Scan for the cell matching the given text and deliver its [x, y] coordinate at center. 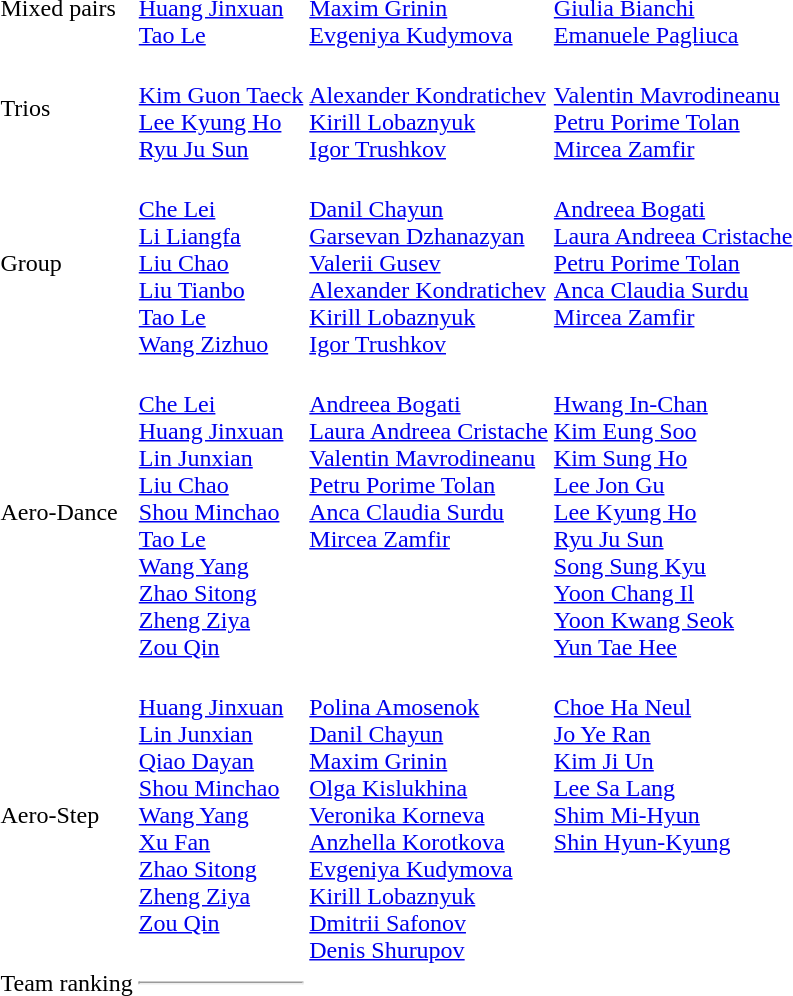
Alexander KondratichevKirill LobaznyukIgor Trushkov [429, 108]
Che LeiLi LiangfaLiu ChaoLiu TianboTao LeWang Zizhuo [221, 263]
Huang JinxuanLin JunxianQiao DayanShou MinchaoWang Yang Xu FanZhao SitongZheng ZiyaZou Qin [221, 815]
Che LeiHuang JinxuanLin JunxianLiu ChaoShou MinchaoTao LeWang Yang Zhao SitongZheng ZiyaZou Qin [221, 512]
Kim Guon TaeckLee Kyung HoRyu Ju Sun [221, 108]
Danil ChayunGarsevan DzhanazyanValerii GusevAlexander KondratichevKirill LobaznyukIgor Trushkov [429, 263]
Andreea BogatiLaura Andreea CristacheValentin MavrodineanuPetru Porime TolanAnca Claudia SurduMircea Zamfir [429, 512]
